From the cell containing the given text, extract its center point as (X, Y) coordinate. 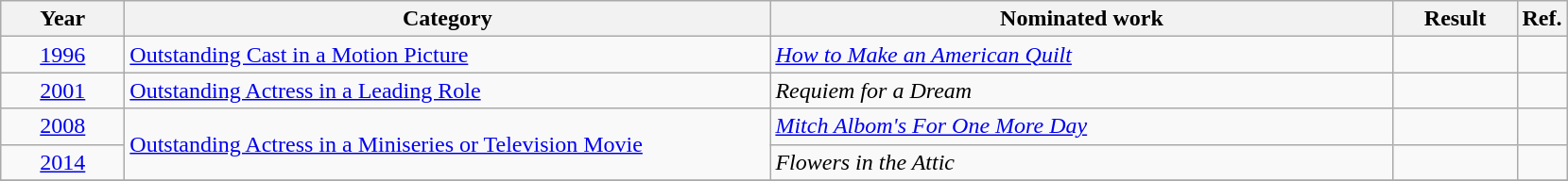
Result (1456, 19)
Requiem for a Dream (1081, 90)
Mitch Albom's For One More Day (1081, 126)
Year (62, 19)
Category (448, 19)
2008 (62, 126)
How to Make an American Quilt (1081, 55)
2014 (62, 162)
2001 (62, 90)
Ref. (1542, 19)
Outstanding Actress in a Miniseries or Television Movie (448, 144)
Outstanding Cast in a Motion Picture (448, 55)
Nominated work (1081, 19)
Flowers in the Attic (1081, 162)
1996 (62, 55)
Outstanding Actress in a Leading Role (448, 90)
